Pinpoint the cell where the given text exists, returning its [X, Y] midpoint coordinate. 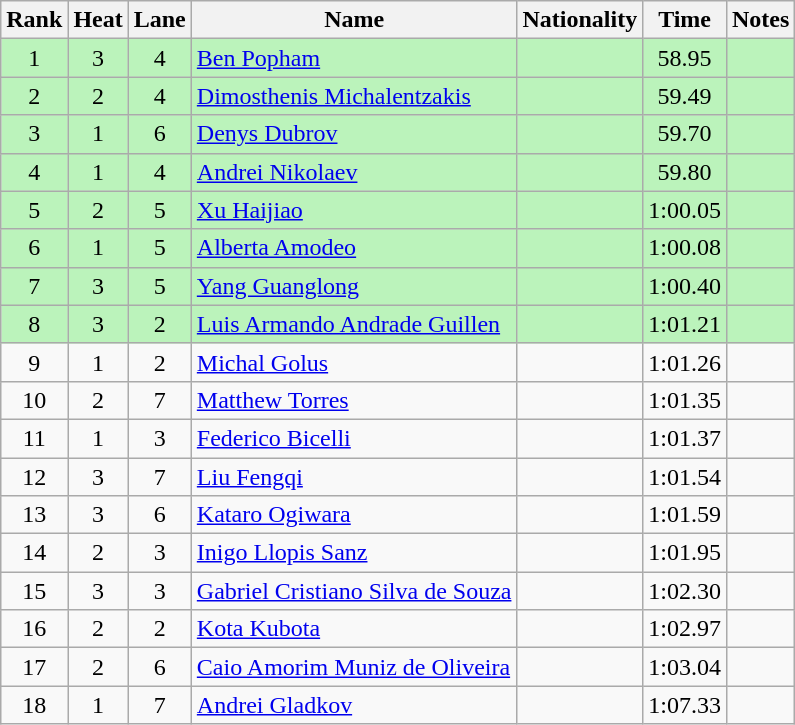
1:01.95 [685, 553]
Denys Dubrov [354, 134]
18 [34, 705]
1:01.26 [685, 362]
14 [34, 553]
17 [34, 667]
Andrei Gladkov [354, 705]
Time [685, 20]
1:02.97 [685, 629]
13 [34, 515]
Caio Amorim Muniz de Oliveira [354, 667]
58.95 [685, 58]
15 [34, 591]
59.70 [685, 134]
Lane [160, 20]
1:01.59 [685, 515]
Heat [98, 20]
Xu Haijiao [354, 210]
1:01.35 [685, 400]
Gabriel Cristiano Silva de Souza [354, 591]
1:02.30 [685, 591]
11 [34, 438]
1:01.21 [685, 324]
16 [34, 629]
1:07.33 [685, 705]
Ben Popham [354, 58]
Inigo Llopis Sanz [354, 553]
59.49 [685, 96]
Michal Golus [354, 362]
Yang Guanglong [354, 286]
Alberta Amodeo [354, 248]
8 [34, 324]
Federico Bicelli [354, 438]
1:00.40 [685, 286]
Liu Fengqi [354, 477]
1:01.54 [685, 477]
Matthew Torres [354, 400]
Name [354, 20]
Notes [760, 20]
12 [34, 477]
1:00.08 [685, 248]
1:01.37 [685, 438]
59.80 [685, 172]
1:00.05 [685, 210]
Kataro Ogiwara [354, 515]
Luis Armando Andrade Guillen [354, 324]
Rank [34, 20]
1:03.04 [685, 667]
Kota Kubota [354, 629]
Dimosthenis Michalentzakis [354, 96]
Nationality [580, 20]
9 [34, 362]
10 [34, 400]
Andrei Nikolaev [354, 172]
